Determine the [x, y] coordinate at the center of the cell enclosing the given text.  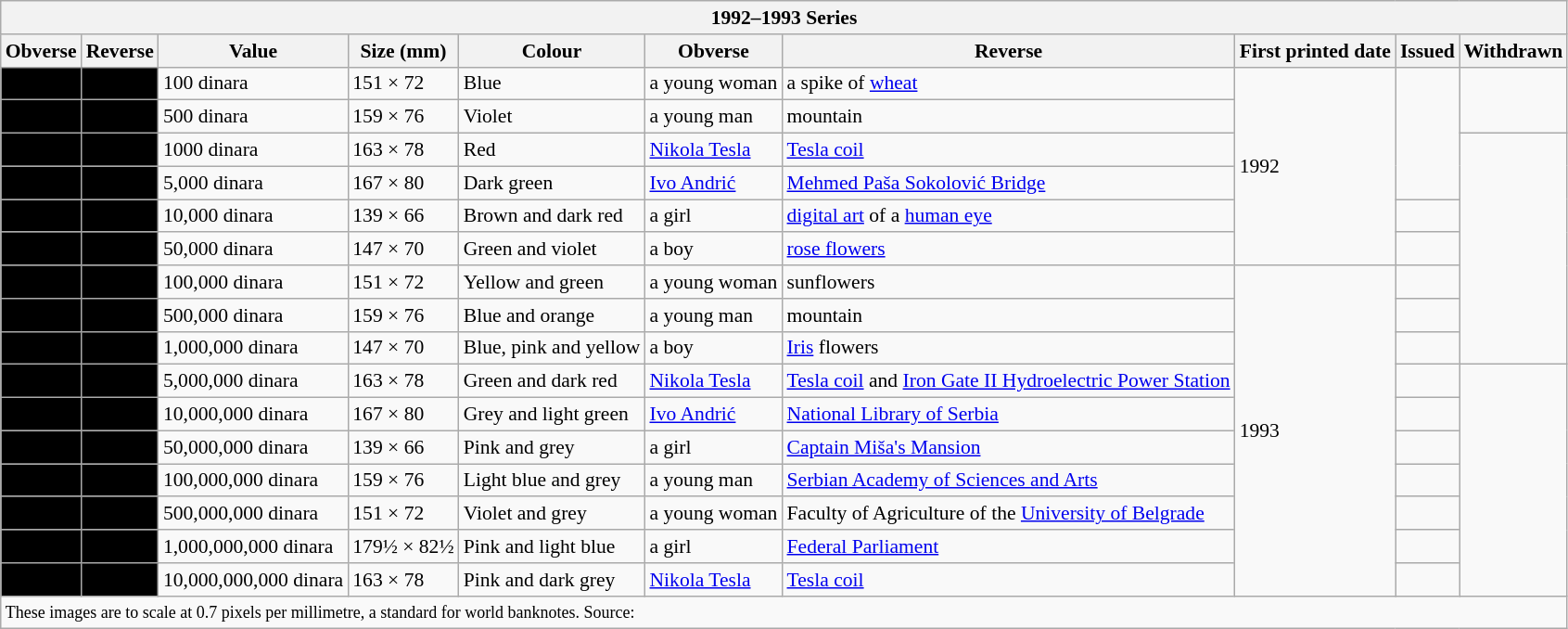
Light blue and grey [553, 481]
a spike of wheat [1008, 83]
1993 [1315, 430]
Dark green [553, 183]
10,000,000 dinara [253, 415]
First printed date [1315, 51]
Pink and light blue [553, 546]
Tesla coil and Iron Gate II Hydroelectric Power Station [1008, 381]
100 dinara [253, 83]
50,000,000 dinara [253, 447]
Federal Parliament [1008, 546]
Value [253, 51]
Violet and grey [553, 514]
Pink and grey [553, 447]
rose flowers [1008, 250]
Grey and light green [553, 415]
Withdrawn [1513, 51]
sunflowers [1008, 282]
These images are to scale at 0.7 pixels per millimetre, a standard for world banknotes. Source: [784, 612]
Yellow and green [553, 282]
Captain Miša's Mansion [1008, 447]
Faculty of Agriculture of the University of Belgrade [1008, 514]
Violet [553, 117]
Blue [553, 83]
500,000,000 dinara [253, 514]
Colour [553, 51]
1,000,000,000 dinara [253, 546]
100,000,000 dinara [253, 481]
Blue, pink and yellow [553, 348]
Pink and dark grey [553, 580]
Mehmed Paša Sokolović Bridge [1008, 183]
5,000 dinara [253, 183]
Red [553, 150]
1992 [1315, 166]
179½ × 82½ [402, 546]
100,000 dinara [253, 282]
Green and violet [553, 250]
Iris flowers [1008, 348]
digital art of a human eye [1008, 216]
Size (mm) [402, 51]
10,000,000,000 dinara [253, 580]
Serbian Academy of Sciences and Arts [1008, 481]
1992–1993 Series [784, 18]
50,000 dinara [253, 250]
Issued [1428, 51]
500 dinara [253, 117]
5,000,000 dinara [253, 381]
National Library of Serbia [1008, 415]
1000 dinara [253, 150]
10,000 dinara [253, 216]
1,000,000 dinara [253, 348]
Green and dark red [553, 381]
Brown and dark red [553, 216]
500,000 dinara [253, 315]
Blue and orange [553, 315]
